Identify which cell holds the provided text, then report its (X, Y) central coordinate. 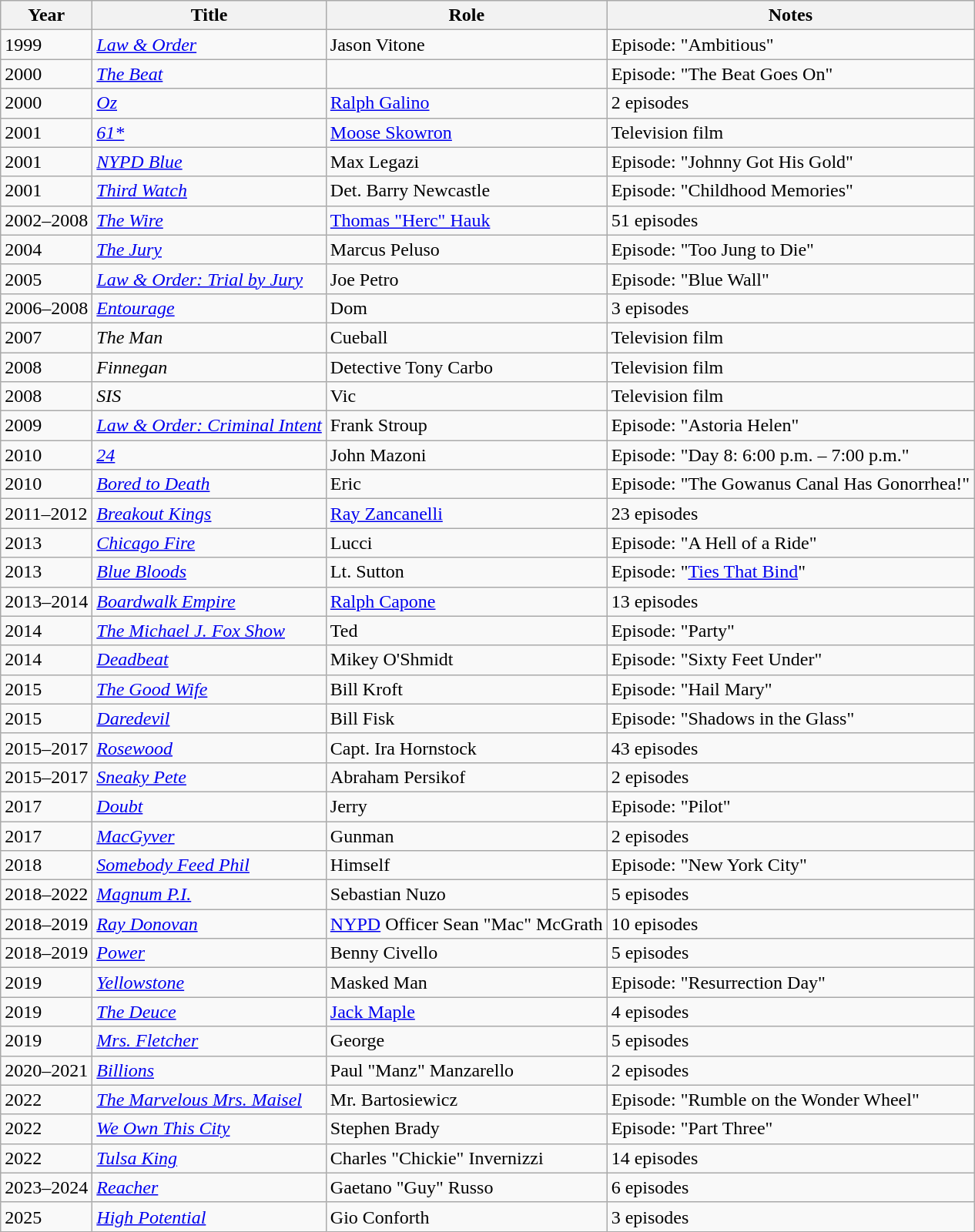
2006–2008 (46, 308)
Episode: "Blue Wall" (790, 279)
Mr. Bartosiewicz (467, 1100)
Bored to Death (209, 484)
Mikey O'Shmidt (467, 660)
Ray Zancanelli (467, 514)
Entourage (209, 308)
2018 (46, 865)
Capt. Ira Hornstock (467, 748)
MacGyver (209, 835)
Himself (467, 865)
Episode: "Day 8: 6:00 p.m. – 7:00 p.m." (790, 455)
2018–2022 (46, 895)
Episode: "Too Jung to Die" (790, 249)
Yellowstone (209, 983)
Vic (467, 397)
Ralph Galino (467, 103)
Magnum P.I. (209, 895)
6 episodes (790, 1187)
Bill Fisk (467, 718)
Thomas "Herc" Hauk (467, 220)
Moose Skowron (467, 132)
Blue Bloods (209, 572)
Reacher (209, 1187)
Deadbeat (209, 660)
Gaetano "Guy" Russo (467, 1187)
Episode: "New York City" (790, 865)
Gio Conforth (467, 1217)
Notes (790, 15)
We Own This City (209, 1129)
The Beat (209, 74)
John Mazoni (467, 455)
Somebody Feed Phil (209, 865)
Stephen Brady (467, 1129)
Daredevil (209, 718)
Third Watch (209, 191)
2009 (46, 426)
2007 (46, 337)
14 episodes (790, 1158)
2005 (46, 279)
Lt. Sutton (467, 572)
Chicago Fire (209, 543)
The Marvelous Mrs. Maisel (209, 1100)
The Good Wife (209, 689)
George (467, 1041)
Episode: "Johnny Got His Gold" (790, 162)
Billions (209, 1070)
SIS (209, 397)
Cueball (467, 337)
Paul "Manz" Manzarello (467, 1070)
Ray Donovan (209, 924)
Ralph Capone (467, 601)
Episode: "Ties That Bind" (790, 572)
Ted (467, 631)
43 episodes (790, 748)
Benny Civello (467, 953)
Masked Man (467, 983)
Episode: "Party" (790, 631)
Law & Order: Criminal Intent (209, 426)
2025 (46, 1217)
Episode: "The Beat Goes On" (790, 74)
Eric (467, 484)
4 episodes (790, 1012)
Breakout Kings (209, 514)
The Jury (209, 249)
Doubt (209, 806)
Episode: "Resurrection Day" (790, 983)
Episode: "Part Three" (790, 1129)
2011–2012 (46, 514)
Sebastian Nuzo (467, 895)
Episode: "Sixty Feet Under" (790, 660)
24 (209, 455)
NYPD Officer Sean "Mac" McGrath (467, 924)
The Deuce (209, 1012)
Episode: "Hail Mary" (790, 689)
Power (209, 953)
Marcus Peluso (467, 249)
Boardwalk Empire (209, 601)
The Michael J. Fox Show (209, 631)
61* (209, 132)
NYPD Blue (209, 162)
Episode: "A Hell of a Ride" (790, 543)
Role (467, 15)
Rosewood (209, 748)
51 episodes (790, 220)
The Man (209, 337)
Jack Maple (467, 1012)
2020–2021 (46, 1070)
10 episodes (790, 924)
Episode: "Astoria Helen" (790, 426)
Episode: "The Gowanus Canal Has Gonorrhea!" (790, 484)
Episode: "Rumble on the Wonder Wheel" (790, 1100)
13 episodes (790, 601)
Tulsa King (209, 1158)
Max Legazi (467, 162)
Finnegan (209, 367)
Law & Order: Trial by Jury (209, 279)
Oz (209, 103)
Episode: "Shadows in the Glass" (790, 718)
1999 (46, 45)
Frank Stroup (467, 426)
Mrs. Fletcher (209, 1041)
Year (46, 15)
Abraham Persikof (467, 777)
Dom (467, 308)
Bill Kroft (467, 689)
Charles "Chickie" Invernizzi (467, 1158)
Title (209, 15)
The Wire (209, 220)
Lucci (467, 543)
23 episodes (790, 514)
2004 (46, 249)
Gunman (467, 835)
Episode: "Childhood Memories" (790, 191)
Law & Order (209, 45)
Jason Vitone (467, 45)
High Potential (209, 1217)
2023–2024 (46, 1187)
Sneaky Pete (209, 777)
Jerry (467, 806)
Det. Barry Newcastle (467, 191)
Detective Tony Carbo (467, 367)
2013–2014 (46, 601)
2002–2008 (46, 220)
Episode: "Pilot" (790, 806)
Episode: "Ambitious" (790, 45)
Joe Petro (467, 279)
